Return the [X, Y] coordinate for the center point of the cell that contains the specified text.  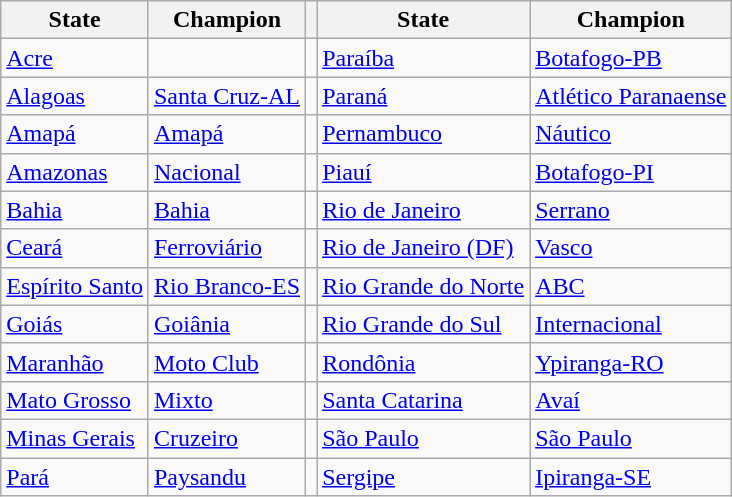
Paysandu [226, 477]
Mato Grosso [75, 400]
Sergipe [424, 477]
Ipiranga-SE [631, 477]
Goiás [75, 324]
Amazonas [75, 172]
Santa Catarina [424, 400]
Rio de Janeiro (DF) [424, 248]
Atlético Paranaense [631, 96]
Botafogo-PB [631, 58]
Piauí [424, 172]
Acre [75, 58]
Rio Grande do Sul [424, 324]
Internacional [631, 324]
Rondônia [424, 362]
Nacional [226, 172]
Ferroviário [226, 248]
Moto Club [226, 362]
Botafogo-PI [631, 172]
Vasco [631, 248]
Serrano [631, 210]
Rio de Janeiro [424, 210]
Mixto [226, 400]
ABC [631, 286]
Ypiranga-RO [631, 362]
Pará [75, 477]
Cruzeiro [226, 438]
Espírito Santo [75, 286]
Avaí [631, 400]
Rio Branco-ES [226, 286]
Maranhão [75, 362]
Goiânia [226, 324]
Paraná [424, 96]
Náutico [631, 134]
Ceará [75, 248]
Paraíba [424, 58]
Alagoas [75, 96]
Santa Cruz-AL [226, 96]
Rio Grande do Norte [424, 286]
Minas Gerais [75, 438]
Pernambuco [424, 134]
